Search for the cell housing the specified text and yield its (x, y) center coordinate. 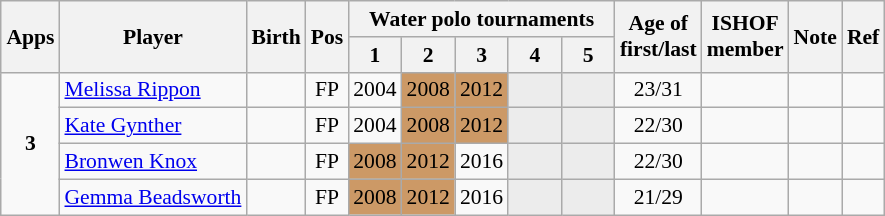
ISHOFmember (746, 36)
Note (816, 36)
Water polo tournaments (482, 19)
5 (588, 55)
Bronwen Knox (152, 162)
4 (534, 55)
Apps (30, 36)
1 (374, 55)
23/31 (658, 90)
2 (428, 55)
Gemma Beadsworth (152, 197)
Player (152, 36)
Melissa Rippon (152, 90)
Pos (328, 36)
Age offirst/last (658, 36)
Ref (863, 36)
21/29 (658, 197)
Birth (276, 36)
Kate Gynther (152, 126)
